Detect which cell encompasses the target text, then output its (x, y) center coordinate. 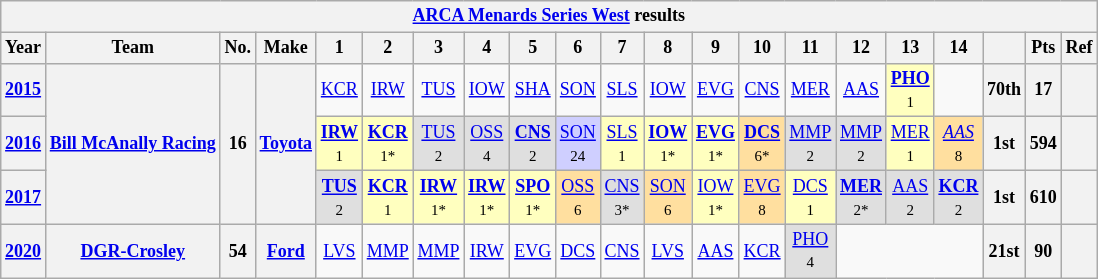
Ref (1079, 48)
14 (958, 48)
54 (238, 251)
IRW1 (339, 144)
Ford (286, 251)
KCR1* (388, 144)
KCR2 (958, 197)
2017 (24, 197)
8 (668, 48)
12 (862, 48)
AAS2 (910, 197)
Bill McAnally Racing (132, 144)
OSS6 (578, 197)
SLS (622, 90)
2015 (24, 90)
16 (238, 144)
PHO4 (810, 251)
3 (438, 48)
DGR-Crosley (132, 251)
10 (762, 48)
KCR1 (388, 197)
6 (578, 48)
DCS1 (810, 197)
DCS (578, 251)
610 (1043, 197)
21st (1004, 251)
SPO1* (533, 197)
TUS (438, 90)
EVG8 (762, 197)
AAS8 (958, 144)
MER2* (862, 197)
11 (810, 48)
ARCA Menards Series West results (549, 16)
7 (622, 48)
2 (388, 48)
70th (1004, 90)
2020 (24, 251)
DCS6* (762, 144)
Toyota (286, 144)
5 (533, 48)
OSS4 (487, 144)
1 (339, 48)
Pts (1043, 48)
CNS2 (533, 144)
CNS3* (622, 197)
MER (810, 90)
SLS1 (622, 144)
SHA (533, 90)
Make (286, 48)
SON (578, 90)
90 (1043, 251)
13 (910, 48)
Team (132, 48)
17 (1043, 90)
SON24 (578, 144)
PHO1 (910, 90)
Year (24, 48)
4 (487, 48)
594 (1043, 144)
2016 (24, 144)
No. (238, 48)
SON6 (668, 197)
MER1 (910, 144)
9 (716, 48)
EVG1* (716, 144)
